From the cell containing the given text, extract its center point as (x, y) coordinate. 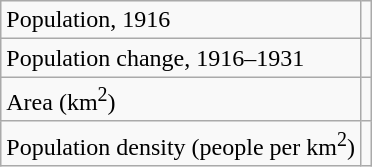
Population change, 1916–1931 (181, 58)
Population density (people per km2) (181, 144)
Area (km2) (181, 100)
Population, 1916 (181, 20)
